Capture the cell that displays the provided text and extract its (X, Y) central coordinate. 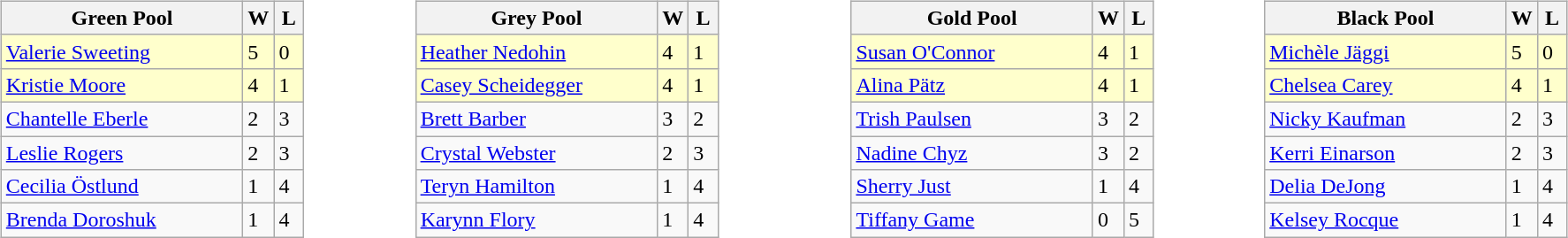
Gold Pool (972, 18)
Valerie Sweeting (122, 51)
Kristie Moore (122, 85)
Nicky Kaufman (1386, 119)
Nadine Chyz (972, 153)
Cecilia Östlund (122, 187)
Chelsea Carey (1386, 85)
Michèle Jäggi (1386, 51)
Brenda Doroshuk (122, 220)
Black Pool (1386, 18)
Green Pool (122, 18)
Heather Nedohin (537, 51)
Karynn Flory (537, 220)
Brett Barber (537, 119)
Teryn Hamilton (537, 187)
Tiffany Game (972, 220)
Delia DeJong (1386, 187)
Trish Paulsen (972, 119)
Kelsey Rocque (1386, 220)
Casey Scheidegger (537, 85)
Grey Pool (537, 18)
Susan O'Connor (972, 51)
Chantelle Eberle (122, 119)
Leslie Rogers (122, 153)
Crystal Webster (537, 153)
Alina Pätz (972, 85)
Kerri Einarson (1386, 153)
Sherry Just (972, 187)
